Return [X, Y] of the center of cell containing provided text 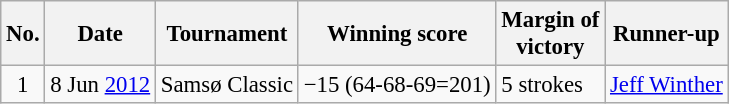
Tournament [226, 34]
Jeff Winther [666, 85]
Runner-up [666, 34]
Margin ofvictory [550, 34]
Samsø Classic [226, 85]
Date [100, 34]
No. [23, 34]
1 [23, 85]
8 Jun 2012 [100, 85]
−15 (64-68-69=201) [397, 85]
Winning score [397, 34]
5 strokes [550, 85]
